Pinpoint the cell where the given text exists, returning its (X, Y) midpoint coordinate. 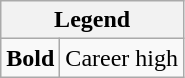
Bold (30, 58)
Career high (122, 58)
Legend (92, 20)
